From the cell containing the given text, extract its center point as [x, y] coordinate. 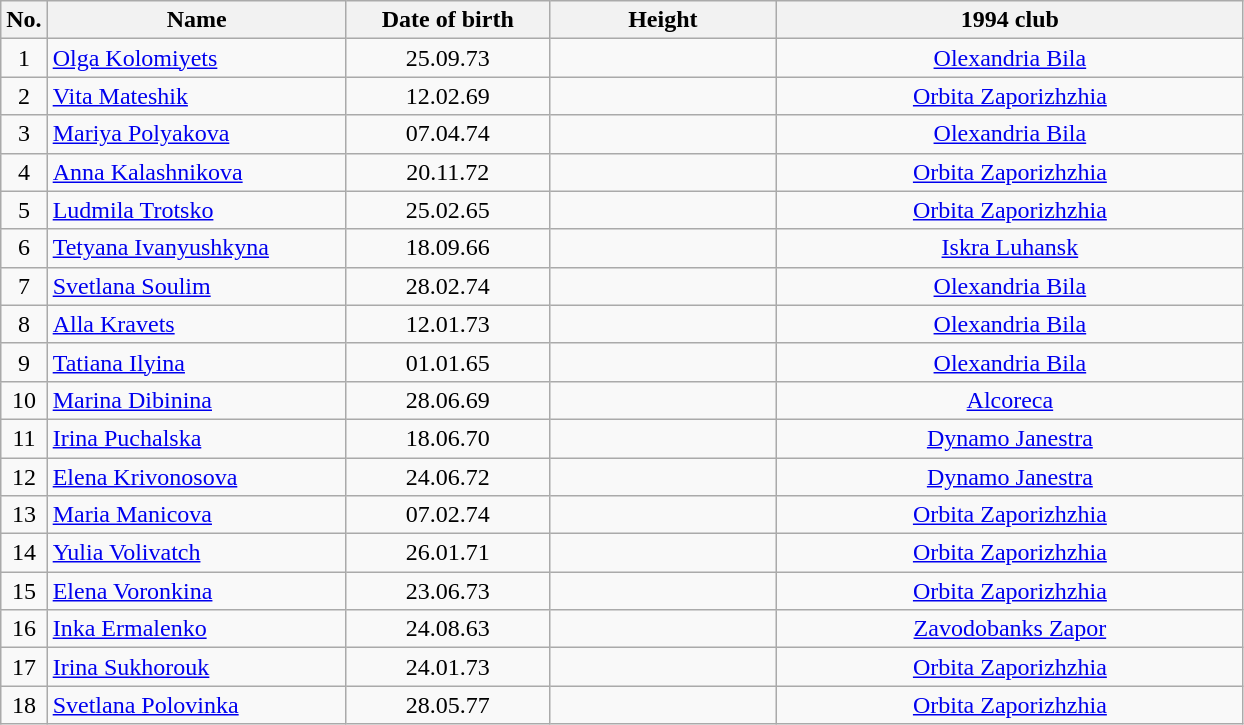
25.02.65 [448, 210]
Iskra Luhansk [1010, 248]
Elena Voronkina [196, 591]
24.06.72 [448, 477]
Mariya Polyakova [196, 134]
3 [24, 134]
6 [24, 248]
Anna Kalashnikova [196, 172]
Zavodobanks Zapor [1010, 629]
Ludmila Trotsko [196, 210]
16 [24, 629]
Inka Ermalenko [196, 629]
Svetlana Polovinka [196, 705]
Height [662, 20]
01.01.65 [448, 362]
10 [24, 400]
12.01.73 [448, 324]
17 [24, 667]
1994 club [1010, 20]
13 [24, 515]
Tatiana Ilyina [196, 362]
Irina Sukhorouk [196, 667]
7 [24, 286]
Irina Puchalska [196, 438]
28.02.74 [448, 286]
5 [24, 210]
11 [24, 438]
Svetlana Soulim [196, 286]
Vita Mateshik [196, 96]
25.09.73 [448, 58]
9 [24, 362]
4 [24, 172]
26.01.71 [448, 553]
Alla Kravets [196, 324]
18 [24, 705]
Olga Kolomiyets [196, 58]
1 [24, 58]
Yulia Volivatch [196, 553]
2 [24, 96]
Alcoreca [1010, 400]
14 [24, 553]
20.11.72 [448, 172]
12.02.69 [448, 96]
18.09.66 [448, 248]
Name [196, 20]
28.05.77 [448, 705]
18.06.70 [448, 438]
Maria Manicova [196, 515]
24.08.63 [448, 629]
12 [24, 477]
Tetyana Ivanyushkyna [196, 248]
No. [24, 20]
8 [24, 324]
23.06.73 [448, 591]
24.01.73 [448, 667]
15 [24, 591]
Elena Krivonosova [196, 477]
Date of birth [448, 20]
28.06.69 [448, 400]
07.02.74 [448, 515]
07.04.74 [448, 134]
Marina Dibinina [196, 400]
